Identify which cell holds the provided text, then report its [x, y] central coordinate. 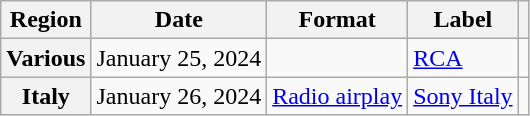
Label [463, 20]
January 25, 2024 [179, 58]
RCA [463, 58]
Format [338, 20]
Radio airplay [338, 96]
January 26, 2024 [179, 96]
Sony Italy [463, 96]
Date [179, 20]
Region [46, 20]
Italy [46, 96]
Various [46, 58]
